Detect which cell encompasses the target text, then output its [x, y] center coordinate. 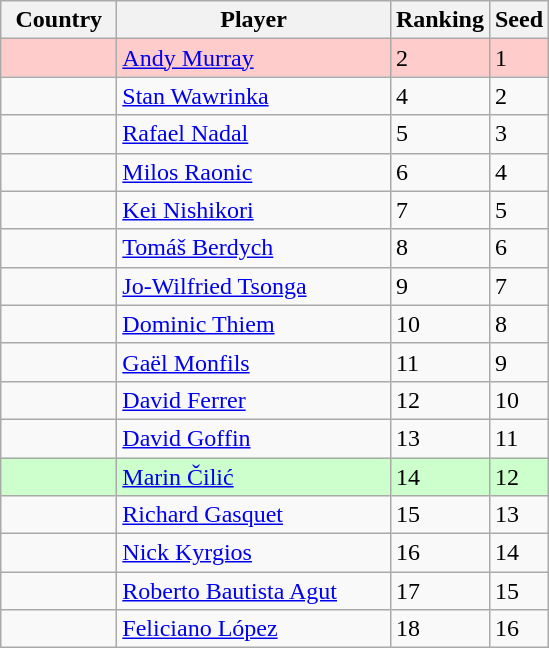
Jo-Wilfried Tsonga [254, 286]
Player [254, 20]
Richard Gasquet [254, 515]
Milos Raonic [254, 172]
Feliciano López [254, 629]
17 [440, 591]
18 [440, 629]
Ranking [440, 20]
Stan Wawrinka [254, 96]
Rafael Nadal [254, 134]
David Ferrer [254, 400]
Andy Murray [254, 58]
Roberto Bautista Agut [254, 591]
Tomáš Berdych [254, 248]
3 [518, 134]
Marin Čilić [254, 477]
Dominic Thiem [254, 324]
David Goffin [254, 438]
Country [59, 20]
Seed [518, 20]
Nick Kyrgios [254, 553]
Gaël Monfils [254, 362]
Kei Nishikori [254, 210]
1 [518, 58]
